Identify which cell holds the provided text, then report its [x, y] central coordinate. 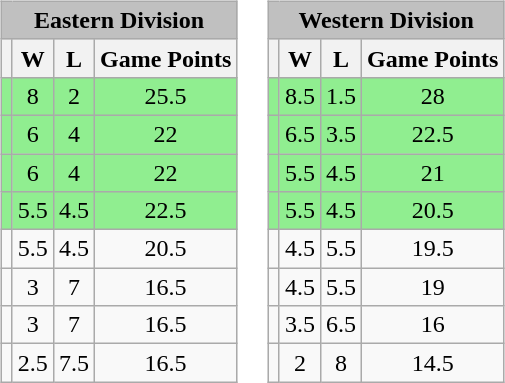
Western Division [386, 20]
Eastern Division [119, 20]
7.5 [74, 363]
21 [433, 173]
25.5 [165, 96]
1.5 [340, 96]
14.5 [433, 363]
19 [433, 287]
28 [433, 96]
2.5 [32, 363]
8.5 [300, 96]
16 [433, 325]
19.5 [433, 249]
